Scan for the cell matching the given text and deliver its (x, y) coordinate at center. 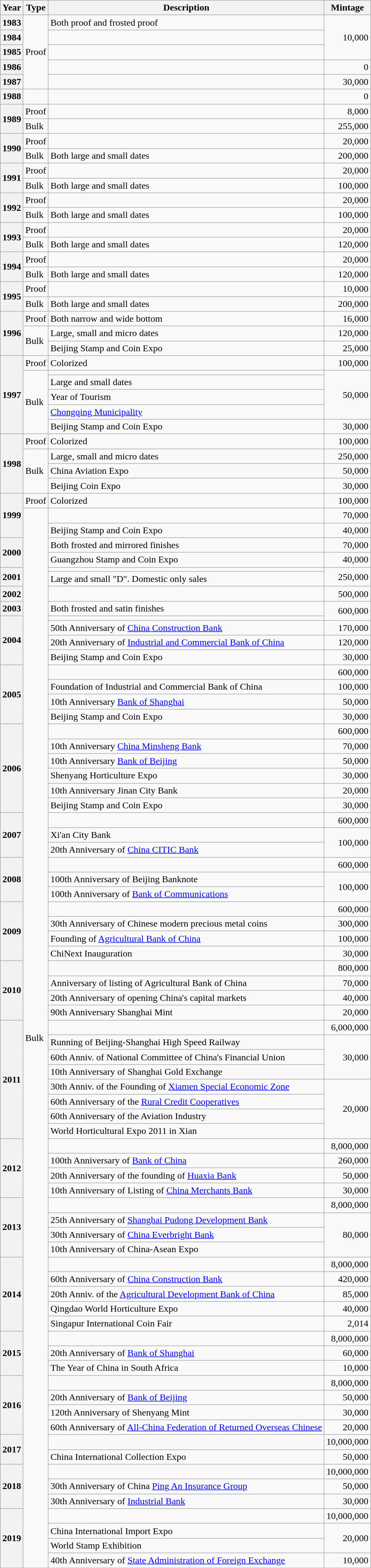
2013 (12, 1227)
Both narrow and wide bottom (186, 319)
90th Anniversary Shanghai Mint (186, 1013)
10th Anniversary Jinan City Bank (186, 790)
2009 (12, 931)
1984 (12, 37)
2002 (12, 594)
85,000 (348, 1294)
2004 (12, 640)
20th Anniversary of the founding of Huaxia Bank (186, 1176)
60th Anniversary of the Aviation Industry (186, 1116)
500,000 (348, 594)
60,000 (348, 1353)
Anniversary of listing of Agricultural Bank of China (186, 983)
10th Anniversary China Minsheng Bank (186, 746)
1988 (12, 96)
20th Anniversary of Bank of Beijing (186, 1398)
20th Anniversary of Bank of Shanghai (186, 1353)
2015 (12, 1353)
2007 (12, 835)
World Stamp Exhibition (186, 1545)
800,000 (348, 968)
2001 (12, 576)
2005 (12, 694)
1998 (12, 464)
10th Anniversary of Listing of China Merchants Bank (186, 1190)
40th Anniversary of State Administration of Foreign Exchange (186, 1560)
6,000,000 (348, 1027)
30th Anniversary of Chinese modern precious metal coins (186, 924)
30th Anniversary of China Everbright Bank (186, 1235)
60th Anniversary of the Rural Credit Cooperatives (186, 1101)
Mintage (348, 8)
Description (186, 8)
2003 (12, 608)
1987 (12, 82)
170,000 (348, 627)
2017 (12, 1449)
1991 (12, 178)
World Horticultural Expo 2011 in Xian (186, 1131)
120th Anniversary of Shenyang Mint (186, 1412)
Beijing Coin Expo (186, 486)
Running of Beijing-Shanghai High Speed Railway (186, 1042)
10th Anniversary Bank of Beijing (186, 761)
Chongqing Municipality (186, 412)
10th Anniversary of China-Asean Expo (186, 1249)
50th Anniversary of China Construction Bank (186, 627)
1993 (12, 237)
420,000 (348, 1279)
Founding of Agricultural Bank of China (186, 939)
260,000 (348, 1161)
2016 (12, 1405)
16,000 (348, 319)
Both frosted and mirrored finishes (186, 545)
60th Anniv. of National Committee of China's Financial Union (186, 1057)
Year (12, 8)
Singapur International Coin Fair (186, 1323)
30th Anniversary of China Ping An Insurance Group (186, 1486)
Large and small "D". Domestic only sales (186, 579)
10th Anniversary of Shanghai Gold Exchange (186, 1072)
2018 (12, 1486)
1996 (12, 333)
1992 (12, 208)
China International Collection Expo (186, 1457)
2008 (12, 879)
1994 (12, 267)
255,000 (348, 126)
1990 (12, 148)
Qingdao World Horticulture Expo (186, 1309)
30th Anniv. of the Founding of Xiamen Special Economic Zone (186, 1086)
20th Anniversary of China CITIC Bank (186, 850)
30th Anniversary of Industrial Bank (186, 1501)
60th Anniversary of China Construction Bank (186, 1279)
2,014 (348, 1323)
100th Anniversary of Beijing Banknote (186, 879)
1999 (12, 515)
2000 (12, 552)
8,000 (348, 111)
25th Anniversary of Shanghai Pudong Development Bank (186, 1220)
Both frosted and satin finishes (186, 608)
Large and small dates (186, 382)
Both proof and frosted proof (186, 23)
Guangzhou Stamp and Coin Expo (186, 560)
20th Anniversary of opening China's capital markets (186, 998)
ChiNext Inauguration (186, 953)
2011 (12, 1079)
1985 (12, 52)
2019 (12, 1538)
60th Anniversary of All-China Federation of Returned Overseas Chinese (186, 1427)
The Year of China in South Africa (186, 1368)
10th Anniversary Bank of Shanghai (186, 702)
1989 (12, 119)
1997 (12, 394)
Xi'an City Bank (186, 835)
100th Anniversary of Bank of China (186, 1161)
Year of Tourism (186, 397)
2012 (12, 1168)
1986 (12, 67)
China Aviation Expo (186, 471)
20th Anniversary of Industrial and Commercial Bank of China (186, 643)
1995 (12, 296)
2006 (12, 768)
Type (36, 8)
Shenyang Horticulture Expo (186, 776)
2014 (12, 1294)
80,000 (348, 1235)
1983 (12, 23)
2010 (12, 990)
300,000 (348, 924)
China International Import Expo (186, 1531)
25,000 (348, 348)
Foundation of Industrial and Commercial Bank of China (186, 687)
20th Anniv. of the Agricultural Development Bank of China (186, 1294)
100th Anniversary of Bank of Communications (186, 894)
